Pinpoint the cell where the given text exists, returning its [X, Y] midpoint coordinate. 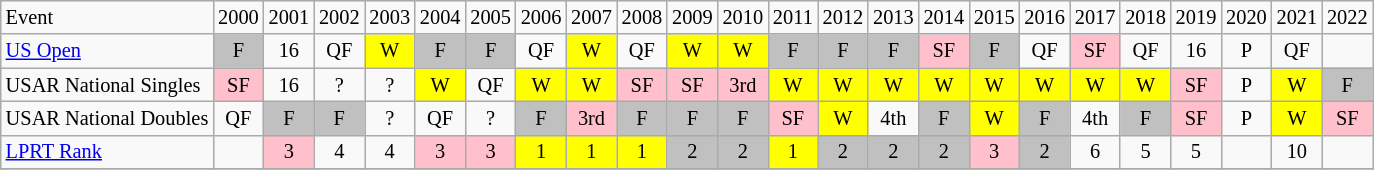
6 [1095, 152]
2019 [1196, 17]
2022 [1347, 17]
2002 [339, 17]
US Open [107, 51]
10 [1297, 152]
2008 [642, 17]
2018 [1145, 17]
2010 [743, 17]
2014 [944, 17]
2005 [490, 17]
LPRT Rank [107, 152]
USAR National Singles [107, 85]
2001 [289, 17]
2004 [440, 17]
2007 [591, 17]
2013 [893, 17]
2017 [1095, 17]
2009 [692, 17]
2006 [541, 17]
2012 [843, 17]
Event [107, 17]
2016 [1044, 17]
2000 [238, 17]
2020 [1246, 17]
USAR National Doubles [107, 118]
2015 [994, 17]
2003 [389, 17]
2011 [793, 17]
2021 [1297, 17]
